Return [X, Y] of the center of cell containing provided text 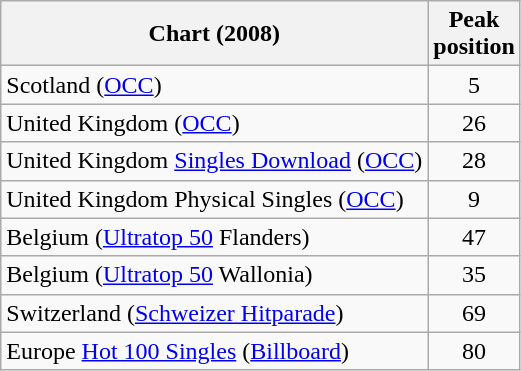
Chart (2008) [214, 34]
Belgium (Ultratop 50 Flanders) [214, 237]
9 [474, 199]
5 [474, 85]
United Kingdom Physical Singles (OCC) [214, 199]
28 [474, 161]
United Kingdom (OCC) [214, 123]
69 [474, 313]
Europe Hot 100 Singles (Billboard) [214, 351]
80 [474, 351]
Switzerland (Schweizer Hitparade) [214, 313]
Peakposition [474, 34]
Belgium (Ultratop 50 Wallonia) [214, 275]
26 [474, 123]
35 [474, 275]
Scotland (OCC) [214, 85]
47 [474, 237]
United Kingdom Singles Download (OCC) [214, 161]
